Output the (X, Y) coordinate of the center of the cell containing the given text.  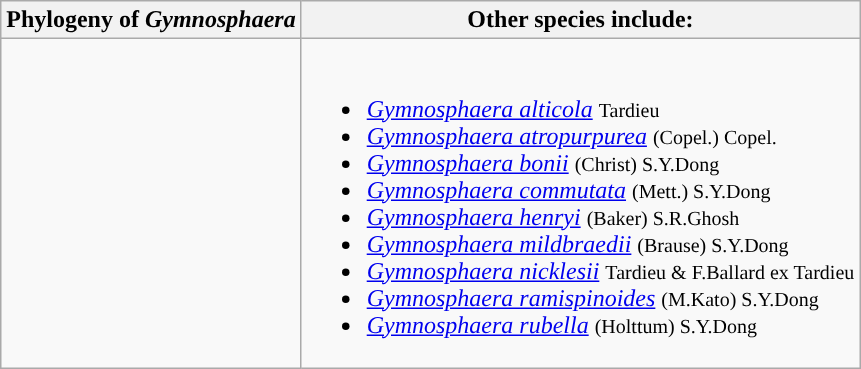
Other species include: (580, 20)
Phylogeny of Gymnosphaera (151, 20)
